Provide the (X, Y) coordinate of the cell's center where the given text is located.  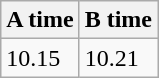
A time (40, 20)
10.15 (40, 58)
10.21 (118, 58)
B time (118, 20)
